Return [X, Y] of the center of cell containing provided text 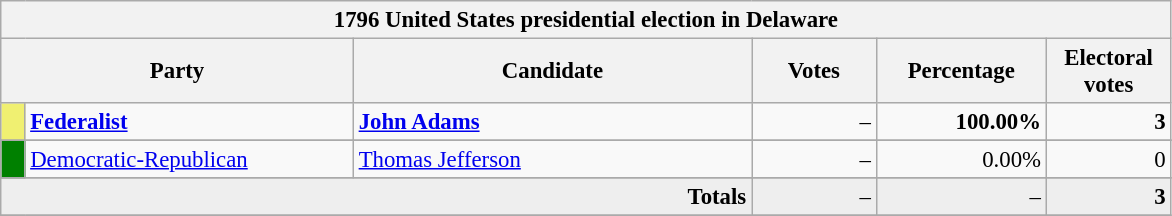
Thomas Jefferson [552, 160]
Party [178, 72]
1796 United States presidential election in Delaware [586, 20]
Electoral votes [1108, 72]
0.00% [961, 160]
Totals [376, 197]
Candidate [552, 72]
Democratic-Republican [189, 160]
Percentage [961, 72]
Votes [814, 72]
0 [1108, 160]
100.00% [961, 122]
John Adams [552, 122]
Federalist [189, 122]
